Detect which cell encompasses the target text, then output its (x, y) center coordinate. 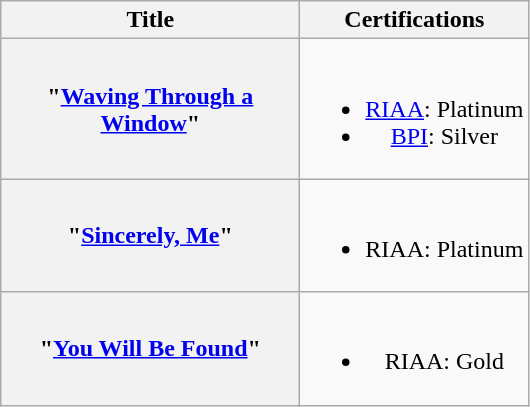
Title (150, 20)
"You Will Be Found" (150, 348)
RIAA: Gold (414, 348)
Certifications (414, 20)
RIAA: Platinum (414, 236)
"Sincerely, Me" (150, 236)
RIAA: PlatinumBPI: Silver (414, 109)
"Waving Through a Window" (150, 109)
